Search for the cell housing the specified text and yield its [X, Y] center coordinate. 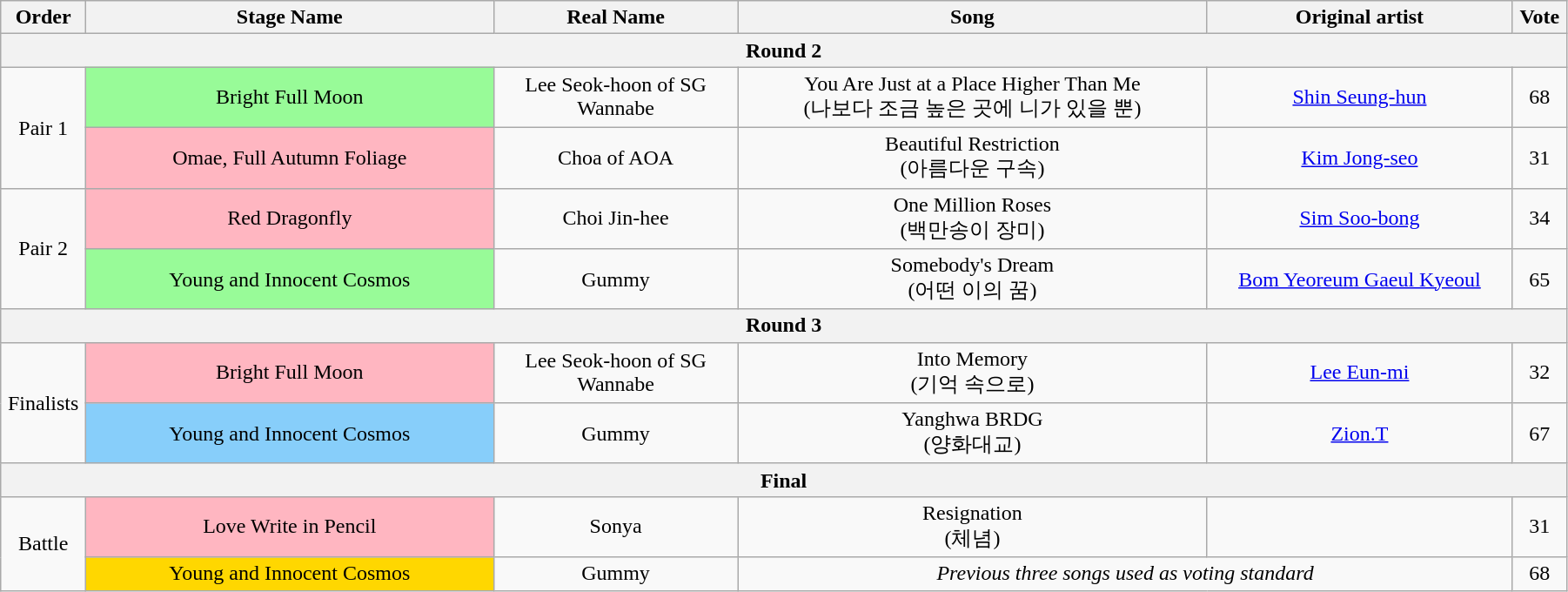
Into Memory(기억 속으로) [973, 373]
Round 2 [784, 50]
Somebody's Dream(어떤 이의 꿈) [973, 279]
Yanghwa BRDG(양화대교) [973, 434]
Shin Seung-hun [1359, 98]
Omae, Full Autumn Foliage [290, 158]
Pair 1 [44, 127]
Zion.T [1359, 434]
Resignation(체념) [973, 527]
65 [1539, 279]
Sim Soo-bong [1359, 219]
Round 3 [784, 326]
Original artist [1359, 17]
32 [1539, 373]
Beautiful Restriction(아름다운 구속) [973, 158]
Lee Eun-mi [1359, 373]
Stage Name [290, 17]
Song [973, 17]
34 [1539, 219]
Vote [1539, 17]
67 [1539, 434]
Pair 2 [44, 249]
One Million Roses(백만송이 장미) [973, 219]
Order [44, 17]
Final [784, 480]
Sonya [616, 527]
Choi Jin-hee [616, 219]
You Are Just at a Place Higher Than Me(나보다 조금 높은 곳에 니가 있을 뿐) [973, 98]
Battle [44, 543]
Previous three songs used as voting standard [1125, 574]
Bom Yeoreum Gaeul Kyeoul [1359, 279]
Red Dragonfly [290, 219]
Kim Jong-seo [1359, 158]
Finalists [44, 402]
Real Name [616, 17]
Love Write in Pencil [290, 527]
Choa of AOA [616, 158]
